Find where the given text appears and provide that cell's center as [x, y] coordinate. 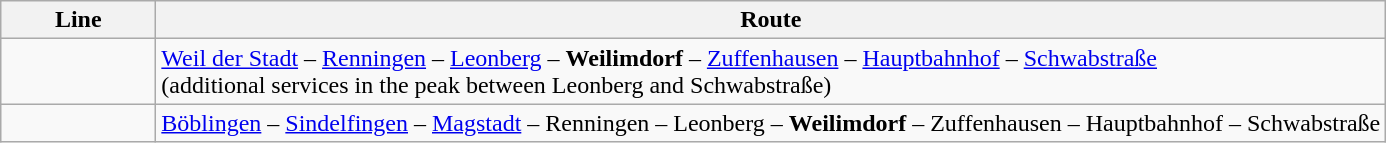
Route [771, 20]
Line [78, 20]
Böblingen – Sindelfingen – Magstadt – Renningen – Leonberg – Weilimdorf – Zuffenhausen – Hauptbahnhof – Schwabstraße [771, 123]
